Return [X, Y] of the center of cell containing provided text 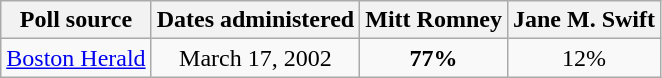
77% [434, 58]
March 17, 2002 [256, 58]
Jane M. Swift [584, 20]
Poll source [76, 20]
Boston Herald [76, 58]
12% [584, 58]
Mitt Romney [434, 20]
Dates administered [256, 20]
